Detect which cell encompasses the target text, then output its (x, y) center coordinate. 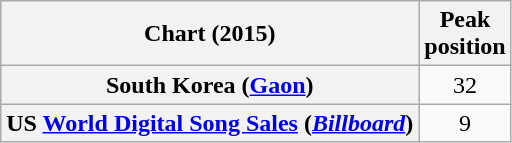
9 (465, 123)
32 (465, 85)
Chart (2015) (210, 34)
South Korea (Gaon) (210, 85)
US World Digital Song Sales (Billboard) (210, 123)
Peakposition (465, 34)
